Find where the given text appears and provide that cell's center as [X, Y] coordinate. 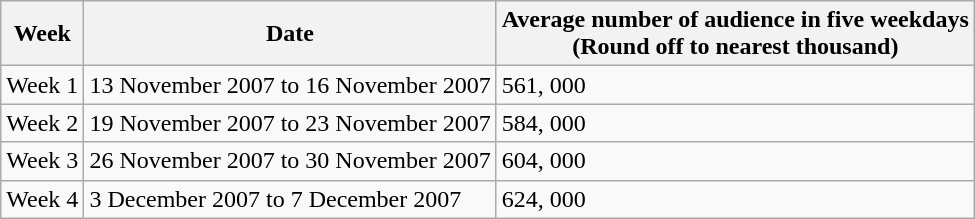
624, 000 [735, 199]
Date [290, 34]
3 December 2007 to 7 December 2007 [290, 199]
561, 000 [735, 85]
Week 2 [42, 123]
13 November 2007 to 16 November 2007 [290, 85]
19 November 2007 to 23 November 2007 [290, 123]
Average number of audience in five weekdays (Round off to nearest thousand) [735, 34]
Week 4 [42, 199]
26 November 2007 to 30 November 2007 [290, 161]
Week [42, 34]
Week 1 [42, 85]
584, 000 [735, 123]
604, 000 [735, 161]
Week 3 [42, 161]
